Pinpoint the cell where the given text exists, returning its (X, Y) midpoint coordinate. 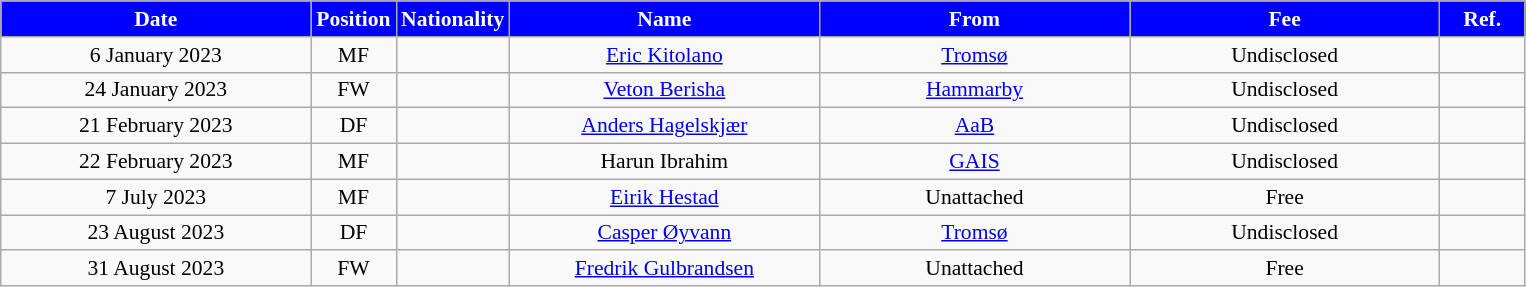
22 February 2023 (156, 162)
Veton Berisha (664, 90)
24 January 2023 (156, 90)
Nationality (452, 19)
Ref. (1482, 19)
21 February 2023 (156, 126)
Anders Hagelskjær (664, 126)
Name (664, 19)
31 August 2023 (156, 269)
7 July 2023 (156, 197)
Fredrik Gulbrandsen (664, 269)
GAIS (974, 162)
Eirik Hestad (664, 197)
From (974, 19)
AaB (974, 126)
Casper Øyvann (664, 233)
Eric Kitolano (664, 55)
6 January 2023 (156, 55)
Harun Ibrahim (664, 162)
Date (156, 19)
Fee (1285, 19)
Position (354, 19)
Hammarby (974, 90)
23 August 2023 (156, 233)
